Search for the cell housing the specified text and yield its (x, y) center coordinate. 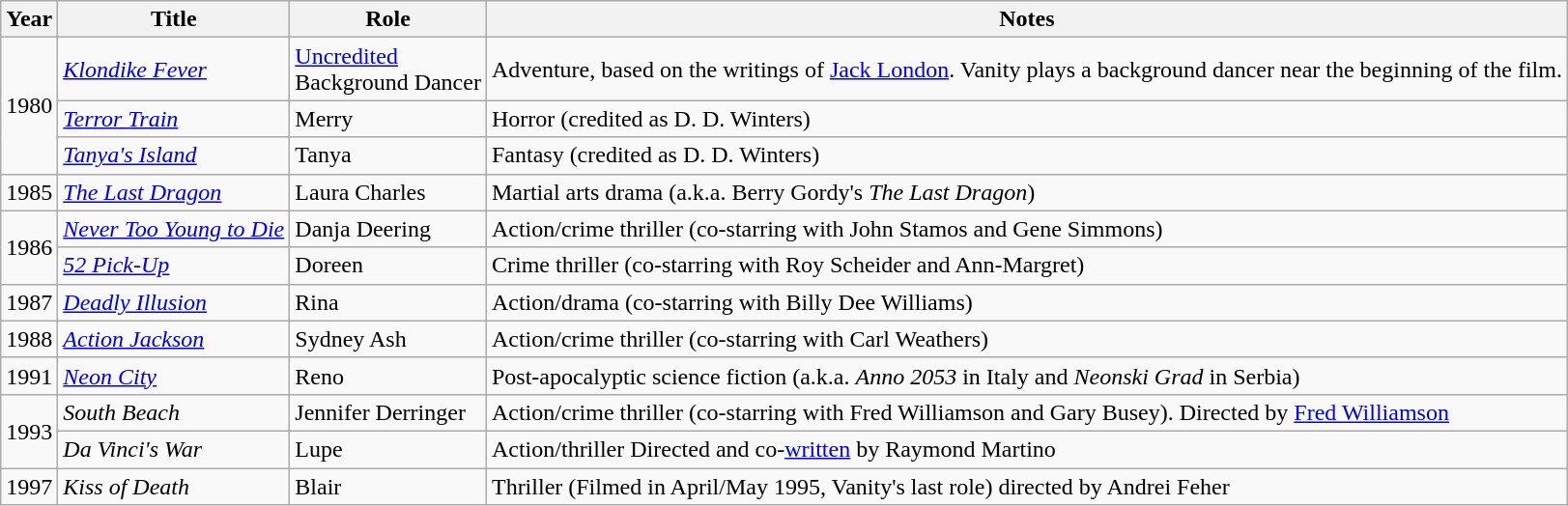
Action/crime thriller (co-starring with Carl Weathers) (1026, 339)
Action Jackson (174, 339)
Martial arts drama (a.k.a. Berry Gordy's The Last Dragon) (1026, 192)
South Beach (174, 412)
Fantasy (credited as D. D. Winters) (1026, 155)
Post-apocalyptic science fiction (a.k.a. Anno 2053 in Italy and Neonski Grad in Serbia) (1026, 376)
UncreditedBackground Dancer (388, 70)
Blair (388, 486)
Role (388, 19)
Action/crime thriller (co-starring with Fred Williamson and Gary Busey). Directed by Fred Williamson (1026, 412)
Laura Charles (388, 192)
Rina (388, 302)
Title (174, 19)
Terror Train (174, 119)
1991 (29, 376)
Klondike Fever (174, 70)
Da Vinci's War (174, 449)
Action/crime thriller (co-starring with John Stamos and Gene Simmons) (1026, 229)
The Last Dragon (174, 192)
Action/thriller Directed and co-written by Raymond Martino (1026, 449)
Lupe (388, 449)
1985 (29, 192)
1993 (29, 431)
Crime thriller (co-starring with Roy Scheider and Ann-Margret) (1026, 266)
1988 (29, 339)
Tanya (388, 155)
52 Pick-Up (174, 266)
Year (29, 19)
Danja Deering (388, 229)
Sydney Ash (388, 339)
Jennifer Derringer (388, 412)
Thriller (Filmed in April/May 1995, Vanity's last role) directed by Andrei Feher (1026, 486)
1997 (29, 486)
Deadly Illusion (174, 302)
1980 (29, 106)
1986 (29, 247)
Adventure, based on the writings of Jack London. Vanity plays a background dancer near the beginning of the film. (1026, 70)
Horror (credited as D. D. Winters) (1026, 119)
Neon City (174, 376)
1987 (29, 302)
Reno (388, 376)
Kiss of Death (174, 486)
Action/drama (co-starring with Billy Dee Williams) (1026, 302)
Merry (388, 119)
Tanya's Island (174, 155)
Doreen (388, 266)
Never Too Young to Die (174, 229)
Notes (1026, 19)
